Determine the (X, Y) coordinate at the center of the cell enclosing the given text.  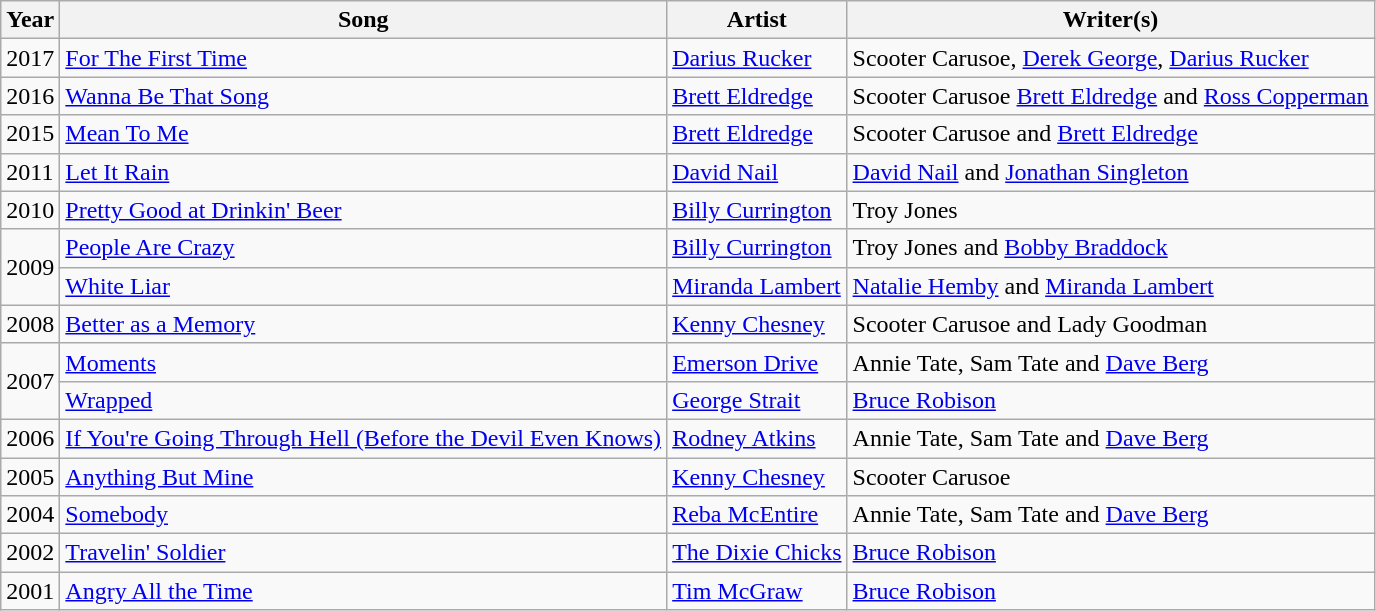
If You're Going Through Hell (Before the Devil Even Knows) (364, 438)
2011 (30, 172)
Wrapped (364, 400)
Mean To Me (364, 134)
George Strait (757, 400)
2007 (30, 381)
Better as a Memory (364, 324)
2017 (30, 58)
Miranda Lambert (757, 286)
Scooter Carusoe, Derek George, Darius Rucker (1110, 58)
2010 (30, 210)
The Dixie Chicks (757, 553)
Troy Jones (1110, 210)
Scooter Carusoe Brett Eldredge and Ross Copperman (1110, 96)
Moments (364, 362)
White Liar (364, 286)
2016 (30, 96)
Scooter Carusoe and Lady Goodman (1110, 324)
David Nail (757, 172)
For The First Time (364, 58)
Pretty Good at Drinkin' Beer (364, 210)
2005 (30, 477)
Anything But Mine (364, 477)
2009 (30, 267)
David Nail and Jonathan Singleton (1110, 172)
Wanna Be That Song (364, 96)
Natalie Hemby and Miranda Lambert (1110, 286)
2002 (30, 553)
2004 (30, 515)
People Are Crazy (364, 248)
2008 (30, 324)
Somebody (364, 515)
2006 (30, 438)
Year (30, 20)
Let It Rain (364, 172)
Emerson Drive (757, 362)
2015 (30, 134)
Song (364, 20)
Troy Jones and Bobby Braddock (1110, 248)
Angry All the Time (364, 591)
Tim McGraw (757, 591)
Scooter Carusoe (1110, 477)
Writer(s) (1110, 20)
Reba McEntire (757, 515)
Artist (757, 20)
Travelin' Soldier (364, 553)
Darius Rucker (757, 58)
Scooter Carusoe and Brett Eldredge (1110, 134)
Rodney Atkins (757, 438)
2001 (30, 591)
